Locate the cell with the specified text and output its [x, y] center coordinate. 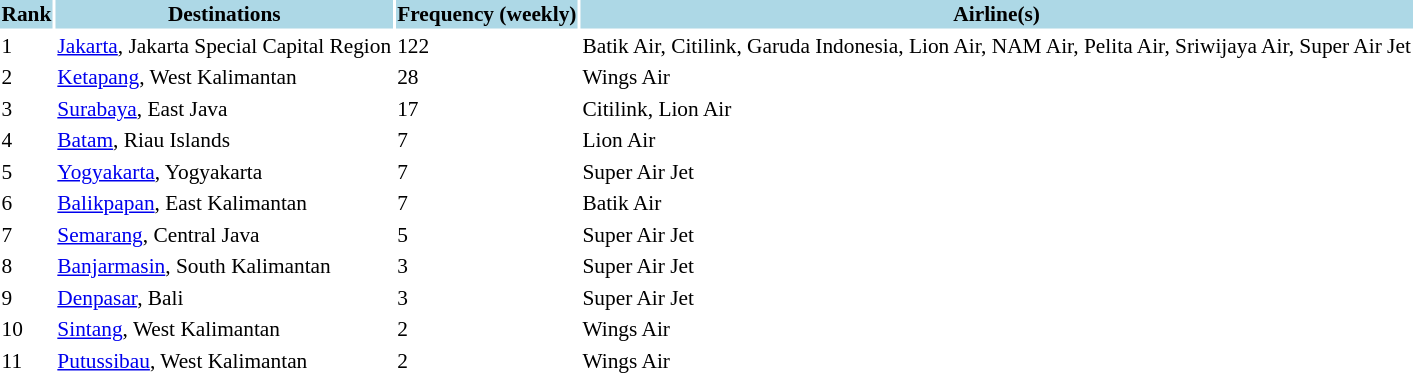
10 [26, 329]
Frequency (weekly) [487, 14]
Destinations [224, 14]
Balikpapan, East Kalimantan [224, 203]
1 [26, 46]
6 [26, 203]
9 [26, 298]
Airline(s) [996, 14]
Batik Air, Citilink, Garuda Indonesia, Lion Air, NAM Air, Pelita Air, Sriwijaya Air, Super Air Jet [996, 46]
Denpasar, Bali [224, 298]
8 [26, 266]
Batam, Riau Islands [224, 140]
Ketapang, West Kalimantan [224, 77]
17 [487, 108]
Jakarta, Jakarta Special Capital Region [224, 46]
Banjarmasin, South Kalimantan [224, 266]
Rank [26, 14]
Surabaya, East Java [224, 108]
122 [487, 46]
Yogyakarta, Yogyakarta [224, 172]
Sintang, West Kalimantan [224, 329]
4 [26, 140]
Citilink, Lion Air [996, 108]
28 [487, 77]
Lion Air [996, 140]
Batik Air [996, 203]
Semarang, Central Java [224, 234]
